From the cell containing the given text, extract its center point as (x, y) coordinate. 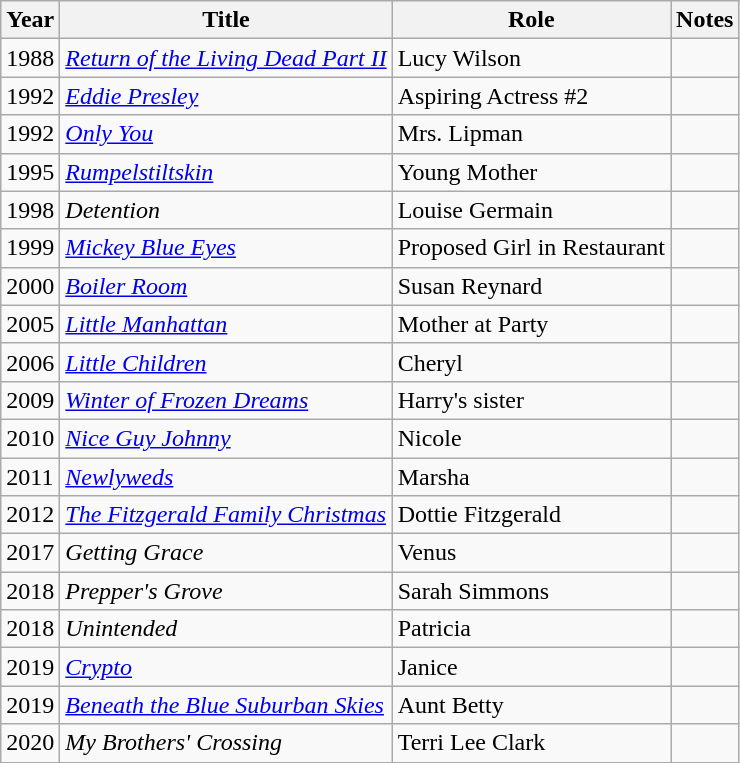
Title (226, 20)
Nice Guy Johnny (226, 438)
Janice (531, 667)
Aspiring Actress #2 (531, 96)
1995 (30, 172)
2017 (30, 553)
Cheryl (531, 362)
Little Children (226, 362)
Getting Grace (226, 553)
Mother at Party (531, 324)
Susan Reynard (531, 286)
Prepper's Grove (226, 591)
2009 (30, 400)
Louise Germain (531, 210)
Sarah Simmons (531, 591)
2006 (30, 362)
Young Mother (531, 172)
Mickey Blue Eyes (226, 248)
Marsha (531, 477)
2011 (30, 477)
Newlyweds (226, 477)
Terri Lee Clark (531, 743)
Role (531, 20)
Little Manhattan (226, 324)
Boiler Room (226, 286)
Rumpelstiltskin (226, 172)
Lucy Wilson (531, 58)
Patricia (531, 629)
My Brothers' Crossing (226, 743)
Dottie Fitzgerald (531, 515)
Crypto (226, 667)
Beneath the Blue Suburban Skies (226, 705)
Mrs. Lipman (531, 134)
Venus (531, 553)
Harry's sister (531, 400)
2005 (30, 324)
Only You (226, 134)
1999 (30, 248)
The Fitzgerald Family Christmas (226, 515)
Proposed Girl in Restaurant (531, 248)
Detention (226, 210)
Aunt Betty (531, 705)
Nicole (531, 438)
2020 (30, 743)
Return of the Living Dead Part II (226, 58)
2000 (30, 286)
Year (30, 20)
2012 (30, 515)
Winter of Frozen Dreams (226, 400)
Unintended (226, 629)
1988 (30, 58)
Eddie Presley (226, 96)
2010 (30, 438)
1998 (30, 210)
Notes (705, 20)
